Capture the cell that displays the provided text and extract its [X, Y] central coordinate. 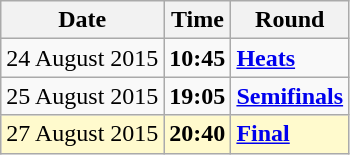
Final [290, 134]
19:05 [198, 96]
Heats [290, 58]
24 August 2015 [82, 58]
10:45 [198, 58]
20:40 [198, 134]
Round [290, 20]
25 August 2015 [82, 96]
Time [198, 20]
Date [82, 20]
27 August 2015 [82, 134]
Semifinals [290, 96]
